From the cell containing the given text, extract its center point as [x, y] coordinate. 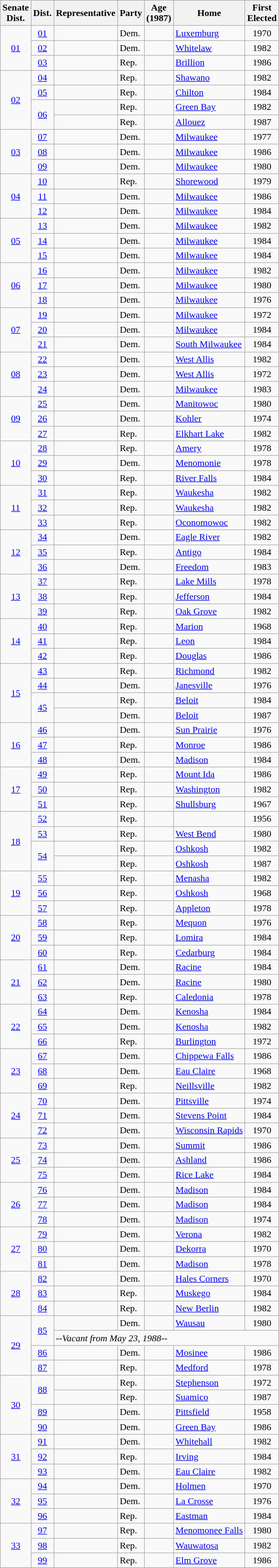
Jefferson [209, 596]
Menomonie [209, 463]
Mosinee [209, 1353]
1977 [262, 137]
74 [42, 1160]
Dist. [42, 13]
36 [42, 567]
Brillion [209, 63]
Douglas [209, 656]
South Milwaukee [209, 344]
87 [42, 1367]
Chippewa Falls [209, 1056]
Irving [209, 1457]
91 [42, 1442]
40 [42, 626]
Age(1987) [159, 13]
93 [42, 1471]
Verona [209, 1234]
1958 [262, 1412]
62 [42, 982]
54 [42, 856]
Suamico [209, 1397]
1979 [262, 181]
Oak Grove [209, 611]
Mequon [209, 923]
Pittsville [209, 1101]
Shullsburg [209, 804]
43 [42, 670]
Oconomowoc [209, 522]
Whitehall [209, 1442]
72 [42, 1130]
Leon [209, 641]
Monroe [209, 745]
84 [42, 1308]
98 [42, 1545]
35 [42, 552]
82 [42, 1279]
79 [42, 1234]
Rice Lake [209, 1175]
49 [42, 774]
95 [42, 1501]
89 [42, 1412]
50 [42, 789]
Shawano [209, 78]
Wisconsin Rapids [209, 1130]
La Crosse [209, 1501]
53 [42, 834]
64 [42, 1012]
Burlington [209, 1041]
Chilton [209, 92]
Pittsfield [209, 1412]
Stevens Point [209, 1115]
Appleton [209, 908]
Shorewood [209, 181]
Cedarburg [209, 952]
Mount Ida [209, 774]
44 [42, 686]
Eagle River [209, 537]
97 [42, 1531]
83 [42, 1293]
52 [42, 819]
Freedom [209, 567]
70 [42, 1101]
41 [42, 641]
Medford [209, 1367]
78 [42, 1219]
Lake Mills [209, 582]
42 [42, 656]
94 [42, 1486]
76 [42, 1190]
Luxemburg [209, 33]
68 [42, 1071]
Summit [209, 1145]
34 [42, 537]
57 [42, 908]
Home [209, 13]
37 [42, 582]
86 [42, 1353]
67 [42, 1056]
Manitowoc [209, 404]
55 [42, 878]
Dekorra [209, 1249]
38 [42, 596]
75 [42, 1175]
Wauwatosa [209, 1545]
88 [42, 1390]
River Falls [209, 478]
48 [42, 760]
Ashland [209, 1160]
Caledonia [209, 997]
Sun Prairie [209, 730]
1956 [262, 819]
63 [42, 997]
Eastman [209, 1516]
Washington [209, 789]
61 [42, 967]
1967 [262, 804]
96 [42, 1516]
FirstElected [262, 13]
71 [42, 1115]
59 [42, 938]
Elm Grove [209, 1560]
Marion [209, 626]
New Berlin [209, 1308]
Menomonee Falls [209, 1531]
Elkhart Lake [209, 434]
Wausau [209, 1323]
58 [42, 923]
46 [42, 730]
SenateDist. [16, 13]
66 [42, 1041]
69 [42, 1086]
Menasha [209, 878]
73 [42, 1145]
Lomira [209, 938]
80 [42, 1249]
77 [42, 1205]
Janesville [209, 686]
Representative [86, 13]
Amery [209, 448]
92 [42, 1457]
65 [42, 1027]
Richmond [209, 670]
Antigo [209, 552]
60 [42, 952]
West Bend [209, 834]
Whitelaw [209, 48]
Kohler [209, 418]
51 [42, 804]
45 [42, 708]
99 [42, 1560]
Allouez [209, 122]
90 [42, 1427]
Stephenson [209, 1383]
Neillsville [209, 1086]
--Vacant from May 23, 1988-- [166, 1338]
56 [42, 893]
Muskego [209, 1293]
85 [42, 1330]
39 [42, 611]
Party [131, 13]
47 [42, 745]
Hales Corners [209, 1279]
Holmen [209, 1486]
81 [42, 1264]
